Return [X, Y] of the center of cell containing provided text 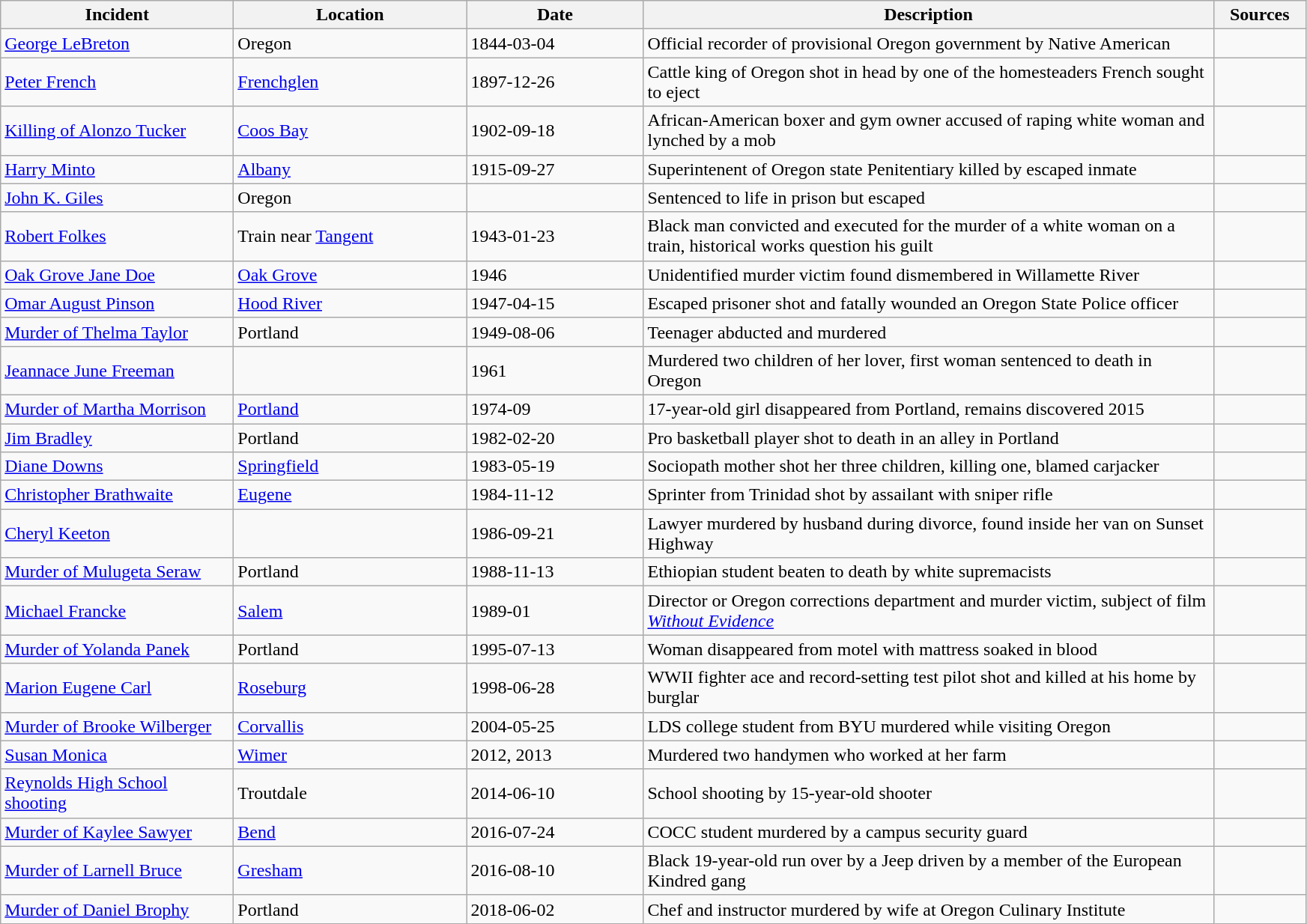
1984-11-12 [555, 495]
Omar August Pinson [117, 303]
2012, 2013 [555, 755]
Diane Downs [117, 466]
Springfield [351, 466]
Sprinter from Trinidad shot by assailant with sniper rifle [929, 495]
2018-06-02 [555, 909]
1986-09-21 [555, 533]
Coos Bay [351, 130]
Sociopath mother shot her three children, killing one, blamed carjacker [929, 466]
Murder of Martha Morrison [117, 409]
Location [351, 15]
Oak Grove [351, 275]
1915-09-27 [555, 169]
Jeannace June Freeman [117, 370]
Lawyer murdered by husband during divorce, found inside her van on Sunset Highway [929, 533]
Gresham [351, 870]
Salem [351, 611]
Unidentified murder victim found dismembered in Willamette River [929, 275]
Sentenced to life in prison but escaped [929, 198]
Reynolds High School shooting [117, 794]
Susan Monica [117, 755]
Jim Bradley [117, 438]
Wimer [351, 755]
Ethiopian student beaten to death by white supremacists [929, 572]
WWII fighter ace and record-setting test pilot shot and killed at his home by burglar [929, 687]
Superintenent of Oregon state Penitentiary killed by escaped inmate [929, 169]
1989-01 [555, 611]
1949-08-06 [555, 332]
1947-04-15 [555, 303]
Murder of Larnell Bruce [117, 870]
1961 [555, 370]
Bend [351, 832]
Corvallis [351, 726]
1902-09-18 [555, 130]
2014-06-10 [555, 794]
1946 [555, 275]
Murder of Daniel Brophy [117, 909]
Murdered two handymen who worked at her farm [929, 755]
Harry Minto [117, 169]
Black man convicted and executed for the murder of a white woman on a train, historical works question his guilt [929, 237]
Pro basketball player shot to death in an alley in Portland [929, 438]
Hood River [351, 303]
Official recorder of provisional Oregon government by Native American [929, 43]
Description [929, 15]
Woman disappeared from motel with mattress soaked in blood [929, 649]
Murder of Brooke Wilberger [117, 726]
Troutdale [351, 794]
Incident [117, 15]
Eugene [351, 495]
Murdered two children of her lover, first woman sentenced to death in Oregon [929, 370]
Michael Francke [117, 611]
1995-07-13 [555, 649]
Roseburg [351, 687]
1974-09 [555, 409]
Murder of Kaylee Sawyer [117, 832]
1998-06-28 [555, 687]
Christopher Brathwaite [117, 495]
Frenchglen [351, 82]
COCC student murdered by a campus security guard [929, 832]
1844-03-04 [555, 43]
Chef and instructor murdered by wife at Oregon Culinary Institute [929, 909]
Director or Oregon corrections department and murder victim, subject of film Without Evidence [929, 611]
1982-02-20 [555, 438]
Peter French [117, 82]
Albany [351, 169]
Murder of Mulugeta Seraw [117, 572]
Cheryl Keeton [117, 533]
Killing of Alonzo Tucker [117, 130]
1983-05-19 [555, 466]
Black 19-year-old run over by a Jeep driven by a member of the European Kindred gang [929, 870]
Date [555, 15]
School shooting by 15-year-old shooter [929, 794]
1897-12-26 [555, 82]
George LeBreton [117, 43]
2004-05-25 [555, 726]
John K. Giles [117, 198]
2016-07-24 [555, 832]
Oak Grove Jane Doe [117, 275]
Cattle king of Oregon shot in head by one of the homesteaders French sought to eject [929, 82]
African-American boxer and gym owner accused of raping white woman and lynched by a mob [929, 130]
Marion Eugene Carl [117, 687]
1988-11-13 [555, 572]
Train near Tangent [351, 237]
Escaped prisoner shot and fatally wounded an Oregon State Police officer [929, 303]
2016-08-10 [555, 870]
Robert Folkes [117, 237]
Murder of Thelma Taylor [117, 332]
1943-01-23 [555, 237]
Sources [1260, 15]
Teenager abducted and murdered [929, 332]
LDS college student from BYU murdered while visiting Oregon [929, 726]
Murder of Yolanda Panek [117, 649]
17-year-old girl disappeared from Portland, remains discovered 2015 [929, 409]
